Capture the cell that displays the provided text and extract its [x, y] central coordinate. 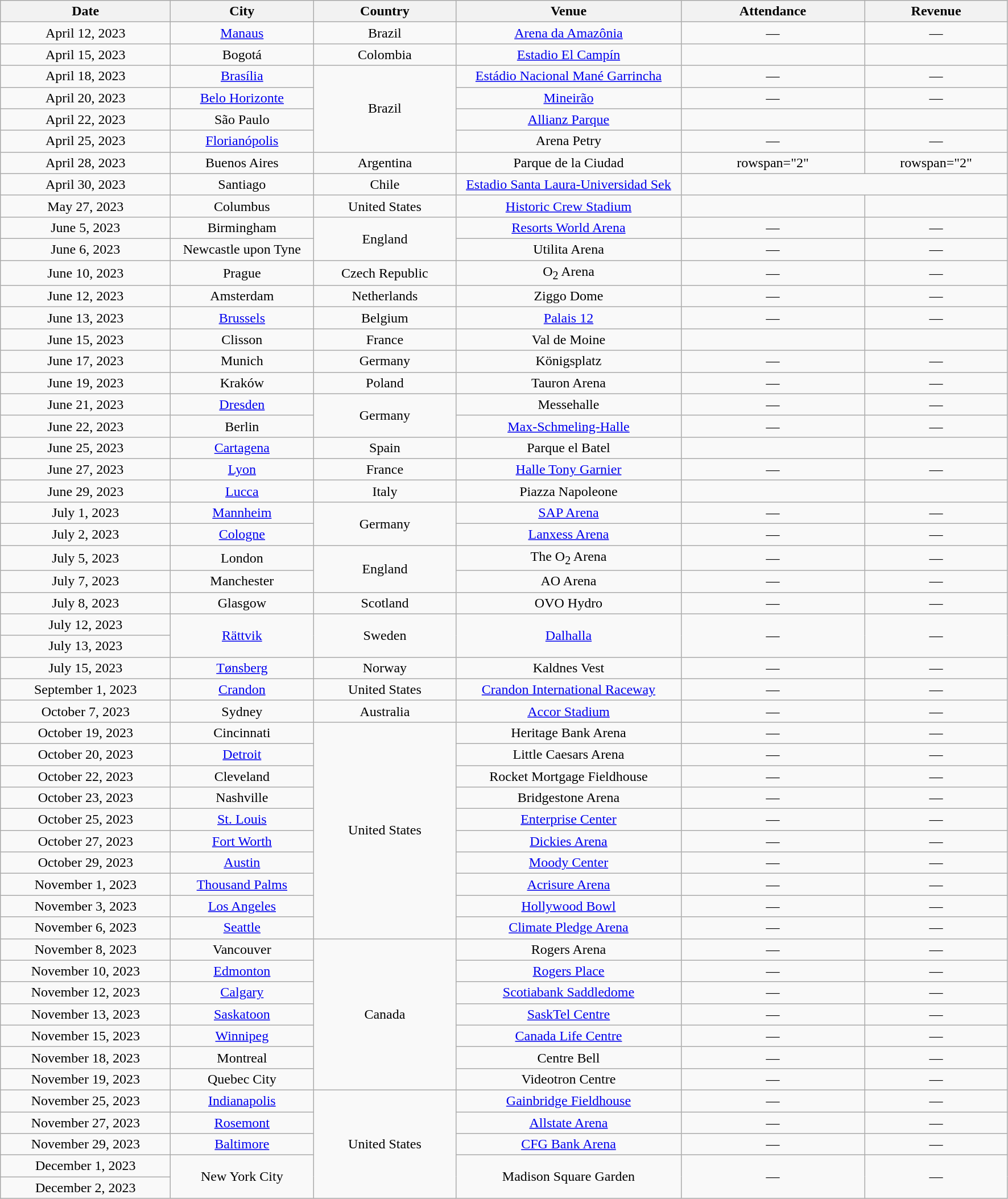
Nashville [242, 798]
Lyon [242, 469]
November 19, 2023 [85, 1079]
Ziggo Dome [569, 296]
June 12, 2023 [85, 296]
April 25, 2023 [85, 141]
Cincinnati [242, 733]
Birmingham [242, 228]
Crandon International Raceway [569, 689]
Bogotá [242, 55]
Sydney [242, 711]
Poland [385, 383]
Vancouver [242, 949]
Attendance [772, 11]
Acrisure Arena [569, 884]
Florianópolis [242, 141]
Clisson [242, 340]
SaskTel Centre [569, 1014]
Winnipeg [242, 1036]
Enterprise Center [569, 820]
November 29, 2023 [85, 1144]
Colombia [385, 55]
Belgium [385, 318]
July 15, 2023 [85, 668]
Resorts World Arena [569, 228]
Little Caesars Arena [569, 754]
Czech Republic [385, 273]
Belo Horizonte [242, 98]
Videotron Centre [569, 1079]
Prague [242, 273]
Palais 12 [569, 318]
Val de Moine [569, 340]
Kaldnes Vest [569, 668]
November 15, 2023 [85, 1036]
Moody Center [569, 863]
Rocket Mortgage Fieldhouse [569, 776]
Revenue [936, 11]
Dickies Arena [569, 841]
SAP Arena [569, 512]
Spain [385, 448]
Glasgow [242, 603]
AO Arena [569, 581]
April 15, 2023 [85, 55]
Quebec City [242, 1079]
Santiago [242, 184]
London [242, 558]
Lucca [242, 491]
July 7, 2023 [85, 581]
CFG Bank Arena [569, 1144]
Date [85, 11]
Piazza Napoleone [569, 491]
Scotiabank Saddledome [569, 993]
December 1, 2023 [85, 1166]
Halle Tony Garnier [569, 469]
April 22, 2023 [85, 119]
Thousand Palms [242, 884]
November 13, 2023 [85, 1014]
July 1, 2023 [85, 512]
Centre Bell [569, 1057]
Rosemont [242, 1122]
June 15, 2023 [85, 340]
St. Louis [242, 820]
June 5, 2023 [85, 228]
Brasília [242, 76]
June 21, 2023 [85, 404]
Buenos Aires [242, 163]
Indianapolis [242, 1101]
Arena da Amazônia [569, 33]
Columbus [242, 206]
Mineirão [569, 98]
Dresden [242, 404]
Scotland [385, 603]
Detroit [242, 754]
Rättvik [242, 635]
Dalhalla [569, 635]
Netherlands [385, 296]
October 22, 2023 [85, 776]
Accor Stadium [569, 711]
June 29, 2023 [85, 491]
Climate Pledge Arena [569, 928]
Kraków [242, 383]
April 20, 2023 [85, 98]
Rogers Place [569, 971]
June 13, 2023 [85, 318]
Argentina [385, 163]
June 17, 2023 [85, 361]
Fort Worth [242, 841]
April 30, 2023 [85, 184]
November 10, 2023 [85, 971]
Cleveland [242, 776]
Brussels [242, 318]
Tauron Arena [569, 383]
October 23, 2023 [85, 798]
June 10, 2023 [85, 273]
Parque de la Ciudad [569, 163]
November 6, 2023 [85, 928]
Manaus [242, 33]
Newcastle upon Tyne [242, 249]
Sweden [385, 635]
June 19, 2023 [85, 383]
Hollywood Bowl [569, 906]
Estadio Santa Laura-Universidad Sek [569, 184]
October 29, 2023 [85, 863]
Estadio El Campín [569, 55]
Crandon [242, 689]
Utilita Arena [569, 249]
November 12, 2023 [85, 993]
Baltimore [242, 1144]
Königsplatz [569, 361]
April 18, 2023 [85, 76]
April 12, 2023 [85, 33]
Estádio Nacional Mané Garrincha [569, 76]
October 25, 2023 [85, 820]
November 27, 2023 [85, 1122]
Munich [242, 361]
July 8, 2023 [85, 603]
Arena Petry [569, 141]
Madison Square Garden [569, 1177]
June 22, 2023 [85, 426]
November 8, 2023 [85, 949]
São Paulo [242, 119]
November 3, 2023 [85, 906]
July 2, 2023 [85, 535]
Lanxess Arena [569, 535]
Tønsberg [242, 668]
O2 Arena [569, 273]
Canada Life Centre [569, 1036]
Historic Crew Stadium [569, 206]
Venue [569, 11]
December 2, 2023 [85, 1188]
Heritage Bank Arena [569, 733]
Norway [385, 668]
April 28, 2023 [85, 163]
Cologne [242, 535]
Rogers Arena [569, 949]
Canada [385, 1014]
July 12, 2023 [85, 625]
Bridgestone Arena [569, 798]
Messehalle [569, 404]
Saskatoon [242, 1014]
Chile [385, 184]
July 5, 2023 [85, 558]
OVO Hydro [569, 603]
Seattle [242, 928]
September 1, 2023 [85, 689]
New York City [242, 1177]
Max-Schmeling-Halle [569, 426]
Austin [242, 863]
Amsterdam [242, 296]
October 19, 2023 [85, 733]
June 27, 2023 [85, 469]
City [242, 11]
October 7, 2023 [85, 711]
July 13, 2023 [85, 646]
The O2 Arena [569, 558]
Manchester [242, 581]
Montreal [242, 1057]
Allstate Arena [569, 1122]
Australia [385, 711]
Country [385, 11]
Calgary [242, 993]
Gainbridge Fieldhouse [569, 1101]
June 6, 2023 [85, 249]
November 18, 2023 [85, 1057]
October 27, 2023 [85, 841]
Edmonton [242, 971]
Allianz Parque [569, 119]
Cartagena [242, 448]
Berlin [242, 426]
October 20, 2023 [85, 754]
May 27, 2023 [85, 206]
November 25, 2023 [85, 1101]
June 25, 2023 [85, 448]
November 1, 2023 [85, 884]
Los Angeles [242, 906]
Parque el Batel [569, 448]
Mannheim [242, 512]
Italy [385, 491]
